Extract the [X, Y] coordinate from the center of the cell holding the provided text.  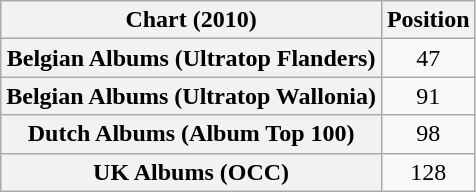
128 [428, 172]
UK Albums (OCC) [192, 172]
Belgian Albums (Ultratop Wallonia) [192, 96]
98 [428, 134]
Belgian Albums (Ultratop Flanders) [192, 58]
Chart (2010) [192, 20]
47 [428, 58]
91 [428, 96]
Position [428, 20]
Dutch Albums (Album Top 100) [192, 134]
